Find where the given text appears and provide that cell's center as [X, Y] coordinate. 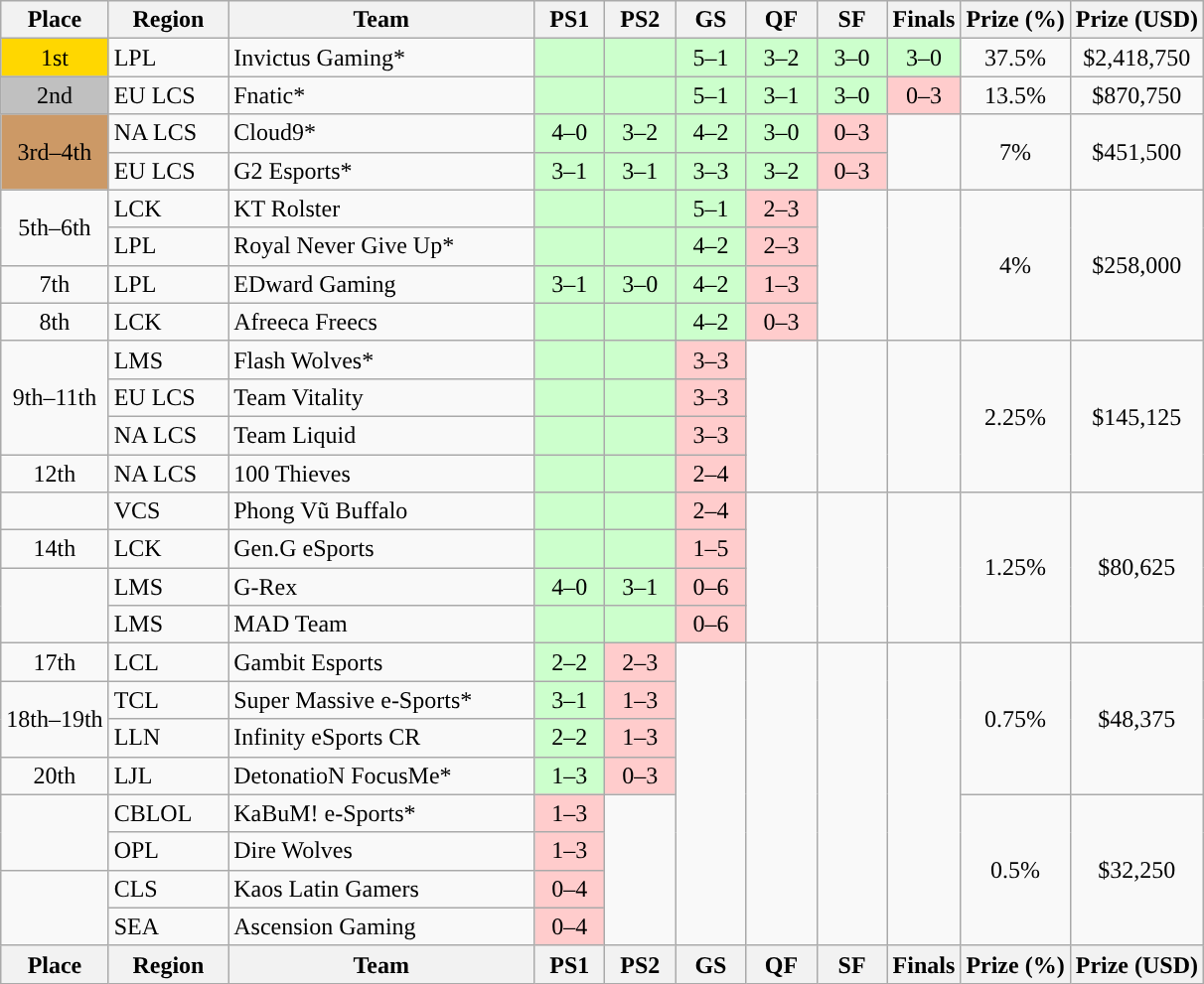
Team Vitality [381, 397]
$80,625 [1136, 568]
7th [55, 284]
0.5% [1015, 870]
100 Thieves [381, 474]
2nd [55, 95]
5th–6th [55, 227]
VCS [169, 511]
Fnatic* [381, 95]
$870,750 [1136, 95]
Phong Vũ Buffalo [381, 511]
17th [55, 662]
LCL [169, 662]
Cloud9* [381, 133]
LLN [169, 738]
CLS [169, 889]
Invictus Gaming* [381, 58]
$145,125 [1136, 416]
18th–19th [55, 719]
$2,418,750 [1136, 58]
CBLOL [169, 813]
9th–11th [55, 397]
EDward Gaming [381, 284]
Gen.G eSports [381, 549]
1–5 [711, 549]
G-Rex [381, 587]
TCL [169, 700]
1.25% [1015, 568]
Gambit Esports [381, 662]
LJL [169, 775]
Flash Wolves* [381, 359]
Infinity eSports CR [381, 738]
Ascension Gaming [381, 926]
OPL [169, 851]
$258,000 [1136, 265]
DetonatioN FocusMe* [381, 775]
Kaos Latin Gamers [381, 889]
MAD Team [381, 625]
1st [55, 58]
2.25% [1015, 416]
12th [55, 474]
20th [55, 775]
$48,375 [1136, 719]
13.5% [1015, 95]
3rd–4th [55, 152]
KaBuM! e-Sports* [381, 813]
Dire Wolves [381, 851]
7% [1015, 152]
37.5% [1015, 58]
$32,250 [1136, 870]
KT Rolster [381, 209]
SEA [169, 926]
0.75% [1015, 719]
8th [55, 322]
$451,500 [1136, 152]
Super Massive e-Sports* [381, 700]
Royal Never Give Up* [381, 246]
G2 Esports* [381, 171]
Team Liquid [381, 435]
4% [1015, 265]
14th [55, 549]
Afreeca Freecs [381, 322]
